Detect which cell encompasses the target text, then output its [x, y] center coordinate. 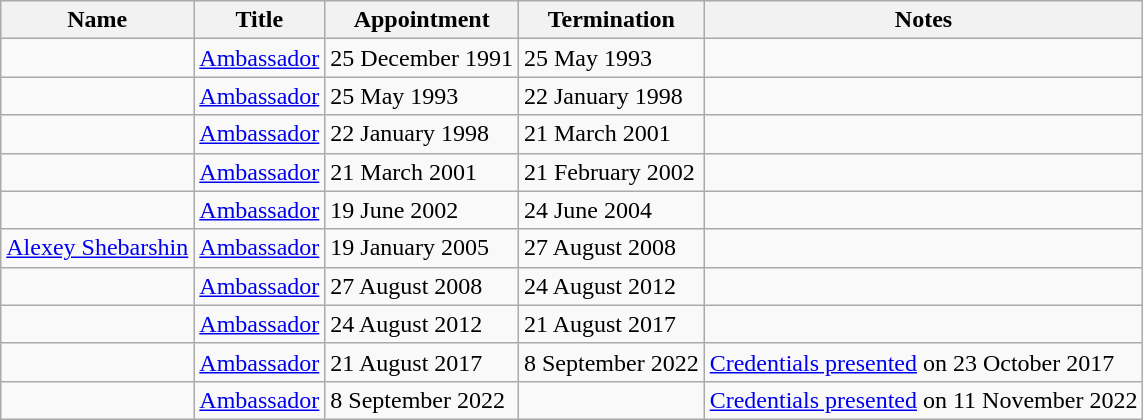
Appointment [422, 20]
19 January 2005 [422, 248]
Name [98, 20]
24 June 2004 [611, 210]
Title [260, 20]
19 June 2002 [422, 210]
21 February 2002 [611, 172]
Termination [611, 20]
Credentials presented on 23 October 2017 [924, 362]
Alexey Shebarshin [98, 248]
Credentials presented on 11 November 2022 [924, 400]
25 December 1991 [422, 58]
Notes [924, 20]
